Detect which cell encompasses the target text, then output its [X, Y] center coordinate. 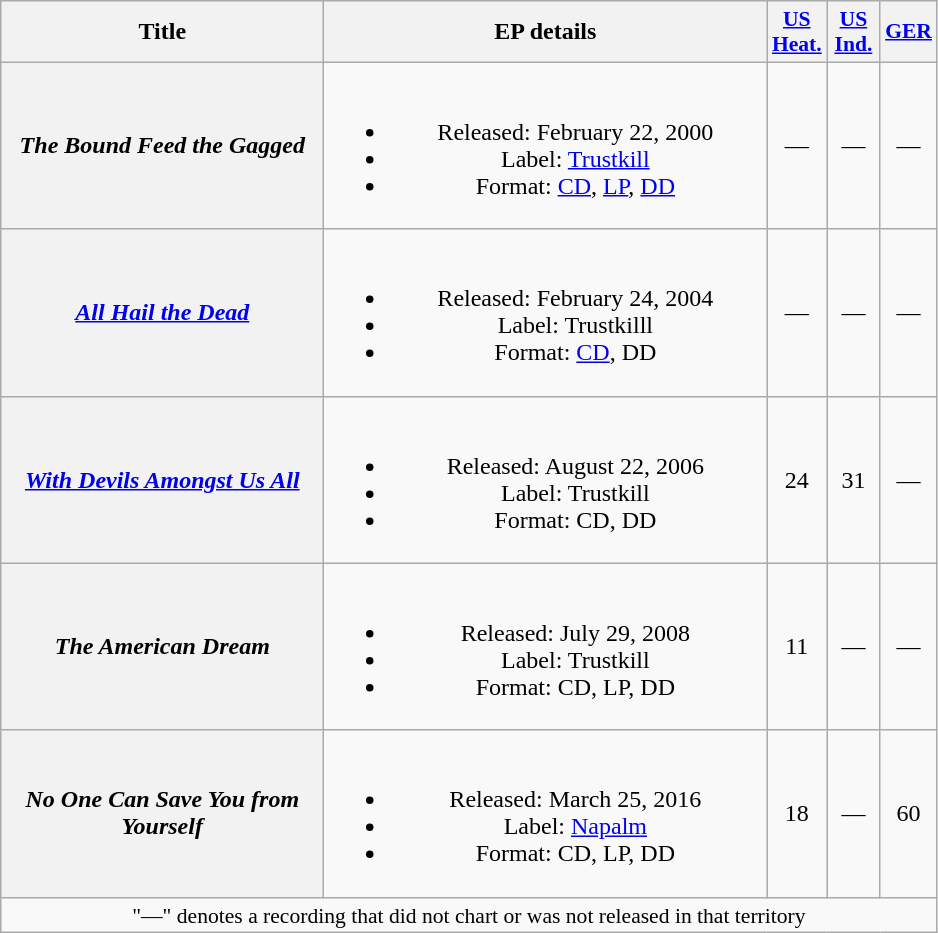
31 [854, 480]
60 [908, 814]
"—" denotes a recording that did not chart or was not released in that territory [469, 915]
Released: February 24, 2004Label: TrustkilllFormat: CD, DD [546, 312]
No One Can Save You from Yourself [162, 814]
The American Dream [162, 646]
Released: August 22, 2006Label: TrustkillFormat: CD, DD [546, 480]
Title [162, 32]
Released: March 25, 2016Label: NapalmFormat: CD, LP, DD [546, 814]
All Hail the Dead [162, 312]
USInd. [854, 32]
The Bound Feed the Gagged [162, 146]
24 [797, 480]
With Devils Amongst Us All [162, 480]
USHeat. [797, 32]
11 [797, 646]
18 [797, 814]
EP details [546, 32]
Released: February 22, 2000Label: TrustkillFormat: CD, LP, DD [546, 146]
Released: July 29, 2008Label: TrustkillFormat: CD, LP, DD [546, 646]
GER [908, 32]
